Pinpoint the cell where the given text exists, returning its (X, Y) midpoint coordinate. 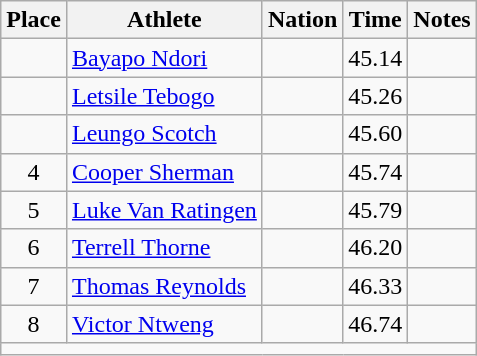
Victor Ntweng (164, 324)
Luke Van Ratingen (164, 210)
Cooper Sherman (164, 172)
Letsile Tebogo (164, 96)
45.26 (376, 96)
46.33 (376, 286)
45.74 (376, 172)
4 (34, 172)
46.74 (376, 324)
Notes (442, 20)
Terrell Thorne (164, 248)
45.14 (376, 58)
Bayapo Ndori (164, 58)
Leungo Scotch (164, 134)
45.79 (376, 210)
7 (34, 286)
6 (34, 248)
Nation (302, 20)
45.60 (376, 134)
46.20 (376, 248)
Place (34, 20)
8 (34, 324)
5 (34, 210)
Thomas Reynolds (164, 286)
Athlete (164, 20)
Time (376, 20)
